Return the (x, y) coordinate for the center point of the cell that contains the specified text.  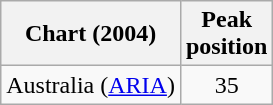
35 (226, 85)
Peakposition (226, 34)
Chart (2004) (91, 34)
Australia (ARIA) (91, 85)
